Scan for the cell matching the given text and deliver its (X, Y) coordinate at center. 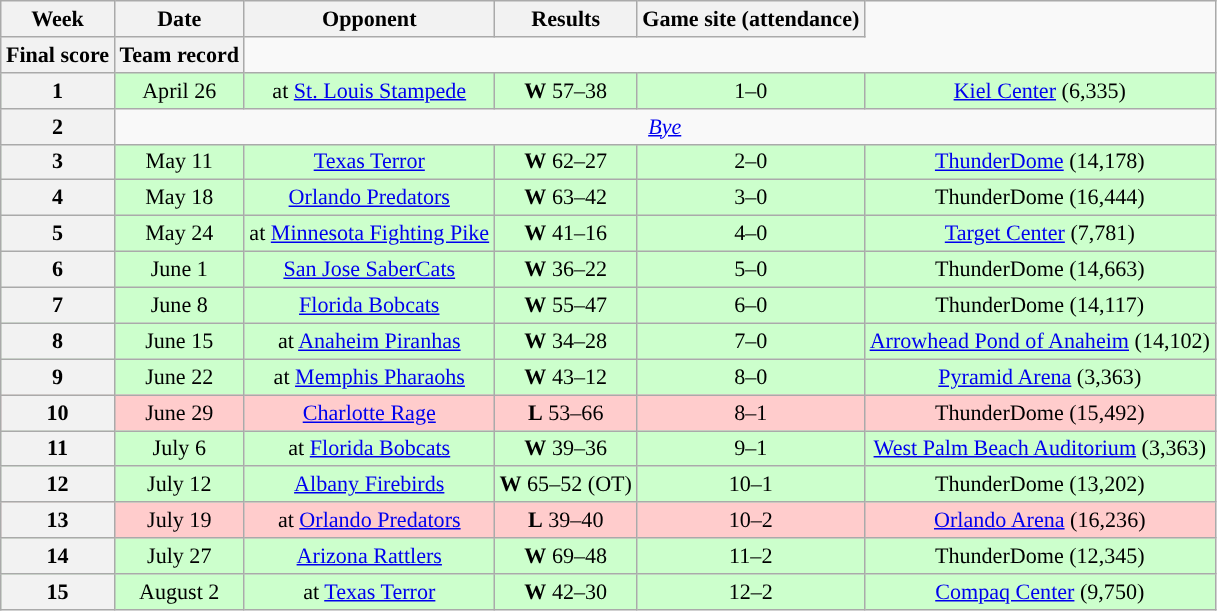
Charlotte Rage (369, 412)
June 1 (179, 269)
14 (58, 556)
Albany Firebirds (369, 484)
July 12 (179, 484)
Final score (58, 54)
4 (58, 198)
ThunderDome (14,117) (1040, 305)
at Minnesota Fighting Pike (369, 233)
1–0 (750, 90)
July 27 (179, 556)
at Anaheim Piranhas (369, 341)
W 55–47 (566, 305)
L 39–40 (566, 520)
ThunderDome (15,492) (1040, 412)
10 (58, 412)
3–0 (750, 198)
8–1 (750, 412)
Orlando Predators (369, 198)
W 36–22 (566, 269)
Team record (179, 54)
ThunderDome (13,202) (1040, 484)
at Texas Terror (369, 591)
Arrowhead Pond of Anaheim (14,102) (1040, 341)
at Orlando Predators (369, 520)
at Memphis Pharaohs (369, 377)
May 11 (179, 162)
W 69–48 (566, 556)
1 (58, 90)
June 15 (179, 341)
July 19 (179, 520)
ThunderDome (14,663) (1040, 269)
Date (179, 18)
11 (58, 448)
W 62–27 (566, 162)
2 (58, 126)
15 (58, 591)
at Florida Bobcats (369, 448)
4–0 (750, 233)
June 29 (179, 412)
6 (58, 269)
ThunderDome (16,444) (1040, 198)
W 39–36 (566, 448)
10–2 (750, 520)
Game site (attendance) (750, 18)
Orlando Arena (16,236) (1040, 520)
9–1 (750, 448)
April 26 (179, 90)
at St. Louis Stampede (369, 90)
Bye (664, 126)
June 22 (179, 377)
7–0 (750, 341)
Week (58, 18)
11–2 (750, 556)
W 42–30 (566, 591)
Texas Terror (369, 162)
Opponent (369, 18)
W 41–16 (566, 233)
W 63–42 (566, 198)
W 34–28 (566, 341)
2–0 (750, 162)
6–0 (750, 305)
9 (58, 377)
8–0 (750, 377)
July 6 (179, 448)
5–0 (750, 269)
W 57–38 (566, 90)
West Palm Beach Auditorium (3,363) (1040, 448)
May 18 (179, 198)
W 43–12 (566, 377)
Pyramid Arena (3,363) (1040, 377)
Target Center (7,781) (1040, 233)
7 (58, 305)
Results (566, 18)
ThunderDome (12,345) (1040, 556)
San Jose SaberCats (369, 269)
August 2 (179, 591)
8 (58, 341)
13 (58, 520)
W 65–52 (OT) (566, 484)
Kiel Center (6,335) (1040, 90)
June 8 (179, 305)
12–2 (750, 591)
10–1 (750, 484)
Florida Bobcats (369, 305)
Compaq Center (9,750) (1040, 591)
3 (58, 162)
L 53–66 (566, 412)
12 (58, 484)
Arizona Rattlers (369, 556)
May 24 (179, 233)
5 (58, 233)
ThunderDome (14,178) (1040, 162)
